Find where the given text appears and provide that cell's center as [X, Y] coordinate. 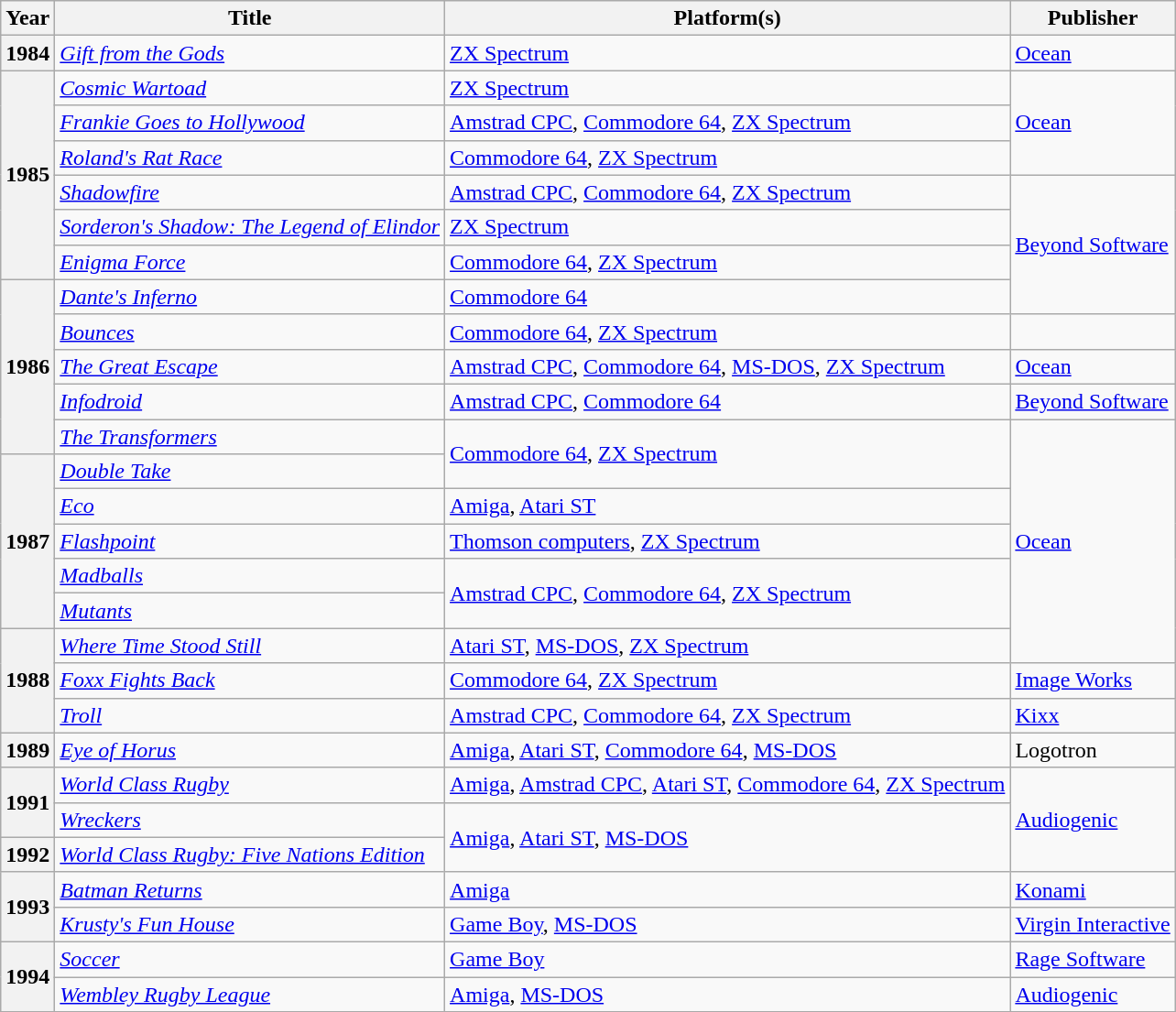
Publisher [1093, 18]
The Transformers [250, 437]
Double Take [250, 472]
Eco [250, 506]
Infodroid [250, 401]
Virgin Interactive [1093, 924]
1991 [27, 802]
Enigma Force [250, 262]
1985 [27, 175]
Madballs [250, 576]
Amiga, Atari ST, MS-DOS [727, 837]
Atari ST, MS-DOS, ZX Spectrum [727, 646]
Commodore 64 [727, 297]
Flashpoint [250, 541]
1994 [27, 976]
1986 [27, 366]
Amstrad CPC, Commodore 64 [727, 401]
Amiga, MS-DOS [727, 994]
Game Boy [727, 959]
Game Boy, MS-DOS [727, 924]
1984 [27, 53]
The Great Escape [250, 366]
Mutants [250, 611]
Where Time Stood Still [250, 646]
1993 [27, 907]
1988 [27, 680]
Cosmic Wartoad [250, 88]
Image Works [1093, 680]
Amiga, Atari ST [727, 506]
Batman Returns [250, 889]
Konami [1093, 889]
Wembley Rugby League [250, 994]
Krusty's Fun House [250, 924]
Kixx [1093, 715]
Foxx Fights Back [250, 680]
Roland's Rat Race [250, 158]
Thomson computers, ZX Spectrum [727, 541]
1989 [27, 750]
Wreckers [250, 820]
Eye of Horus [250, 750]
Year [27, 18]
Shadowfire [250, 192]
Sorderon's Shadow: The Legend of Elindor [250, 227]
Dante's Inferno [250, 297]
1987 [27, 541]
Troll [250, 715]
Frankie Goes to Hollywood [250, 123]
Platform(s) [727, 18]
Rage Software [1093, 959]
Logotron [1093, 750]
1992 [27, 854]
Amiga, Amstrad CPC, Atari ST, Commodore 64, ZX Spectrum [727, 785]
Amstrad CPC, Commodore 64, MS-DOS, ZX Spectrum [727, 366]
Amiga [727, 889]
World Class Rugby: Five Nations Edition [250, 854]
World Class Rugby [250, 785]
Bounces [250, 332]
Soccer [250, 959]
Gift from the Gods [250, 53]
Amiga, Atari ST, Commodore 64, MS-DOS [727, 750]
Title [250, 18]
